Pinpoint the cell where the given text exists, returning its [x, y] midpoint coordinate. 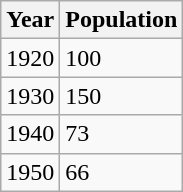
66 [122, 172]
1950 [30, 172]
73 [122, 134]
1930 [30, 96]
1940 [30, 134]
Population [122, 20]
1920 [30, 58]
100 [122, 58]
150 [122, 96]
Year [30, 20]
